From the cell containing the given text, extract its center point as [x, y] coordinate. 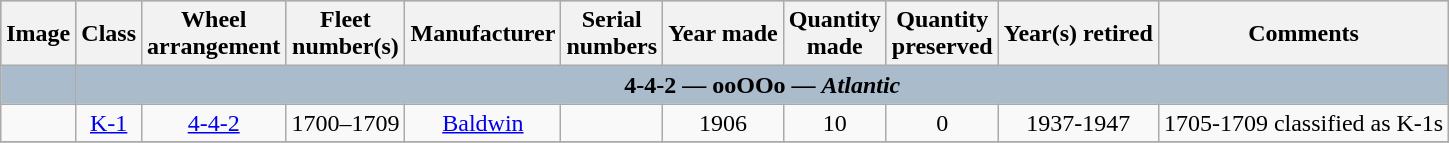
Wheelarrangement [214, 34]
Year made [724, 34]
Year(s) retired [1078, 34]
1937-1947 [1078, 123]
Manufacturer [483, 34]
4-4-2 — ooOOo — Atlantic [762, 85]
Quantitypreserved [942, 34]
1705-1709 classified as K-1s [1303, 123]
1700–1709 [346, 123]
Fleetnumber(s) [346, 34]
0 [942, 123]
Baldwin [483, 123]
Class [109, 34]
Comments [1303, 34]
10 [834, 123]
1906 [724, 123]
K-1 [109, 123]
4-4-2 [214, 123]
Image [38, 34]
Serialnumbers [612, 34]
Quantitymade [834, 34]
